Return the (X, Y) coordinate for the center point of the cell that contains the specified text.  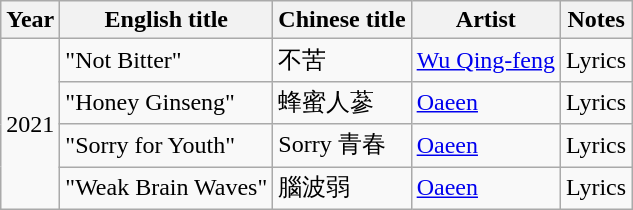
Sorry 青春 (342, 146)
English title (166, 20)
Artist (486, 20)
不苦 (342, 60)
"Not Bitter" (166, 60)
蜂蜜人蔘 (342, 102)
Wu Qing-feng (486, 60)
"Sorry for Youth" (166, 146)
腦波弱 (342, 188)
Notes (596, 20)
Chinese title (342, 20)
Year (30, 20)
2021 (30, 124)
"Weak Brain Waves" (166, 188)
"Honey Ginseng" (166, 102)
